Find where the given text appears and provide that cell's center as [X, Y] coordinate. 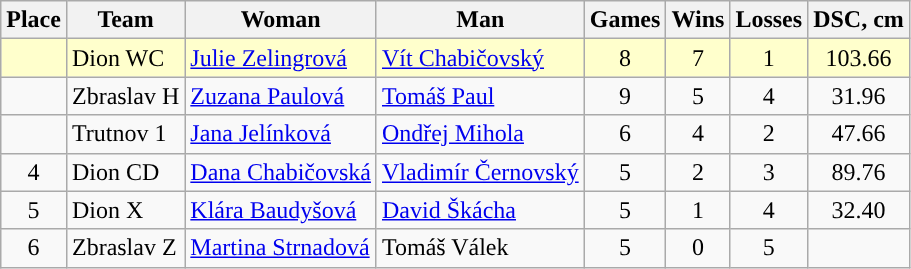
Place [34, 20]
7 [698, 58]
0 [698, 248]
Tomáš Válek [480, 248]
Man [480, 20]
103.66 [859, 58]
Dana Chabičovská [281, 172]
9 [625, 96]
Vít Chabičovský [480, 58]
3 [769, 172]
Jana Jelínková [281, 134]
Dion WC [125, 58]
Wins [698, 20]
8 [625, 58]
Losses [769, 20]
Games [625, 20]
47.66 [859, 134]
Zbraslav Z [125, 248]
DSC, cm [859, 20]
David Škácha [480, 210]
Zuzana Paulová [281, 96]
Tomáš Paul [480, 96]
Vladimír Černovský [480, 172]
31.96 [859, 96]
Trutnov 1 [125, 134]
Julie Zelingrová [281, 58]
32.40 [859, 210]
Dion X [125, 210]
Dion CD [125, 172]
Zbraslav H [125, 96]
Team [125, 20]
Woman [281, 20]
Klára Baudyšová [281, 210]
Ondřej Mihola [480, 134]
Martina Strnadová [281, 248]
89.76 [859, 172]
